For the text-containing cell, return its midpoint in (X, Y) coordinate format. 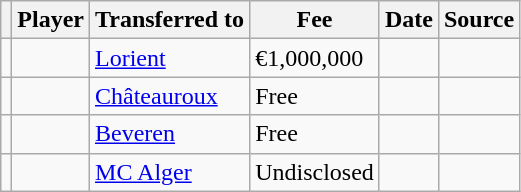
€1,000,000 (315, 58)
Châteauroux (170, 96)
Lorient (170, 58)
Transferred to (170, 20)
Undisclosed (315, 172)
Date (408, 20)
Beveren (170, 134)
Fee (315, 20)
MC Alger (170, 172)
Player (51, 20)
Source (478, 20)
